Capture the cell that displays the provided text and extract its (x, y) central coordinate. 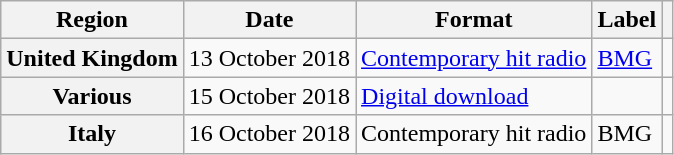
Format (474, 20)
15 October 2018 (269, 96)
16 October 2018 (269, 134)
Italy (92, 134)
Date (269, 20)
Region (92, 20)
Various (92, 96)
Label (627, 20)
United Kingdom (92, 58)
Digital download (474, 96)
13 October 2018 (269, 58)
